From the cell containing the given text, extract its center point as (x, y) coordinate. 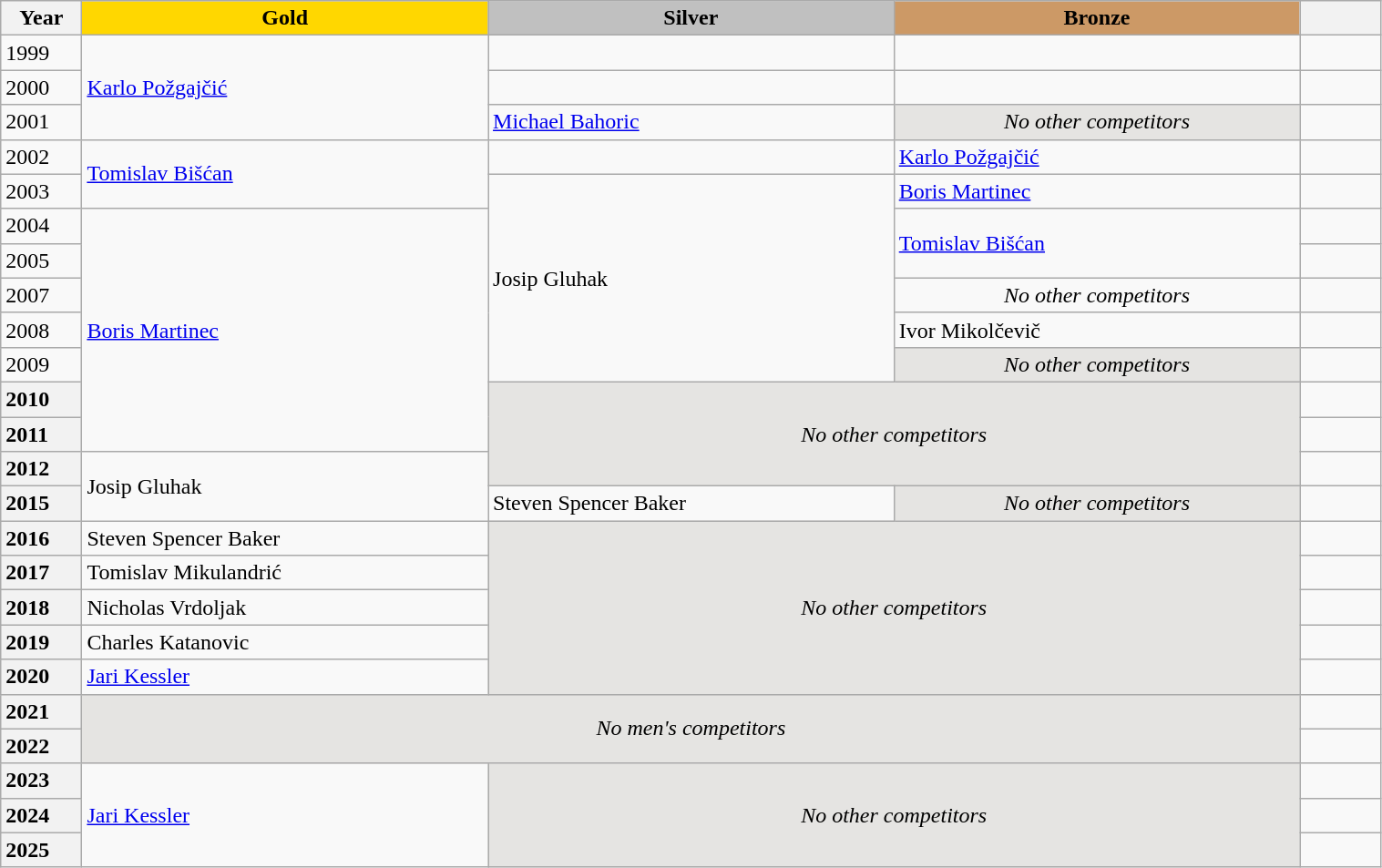
2008 (42, 330)
Silver (691, 18)
2015 (42, 504)
2002 (42, 157)
2016 (42, 538)
2007 (42, 295)
1999 (42, 53)
2001 (42, 122)
2004 (42, 226)
2011 (42, 434)
Charles Katanovic (285, 642)
Bronze (1097, 18)
2010 (42, 399)
2005 (42, 260)
2012 (42, 469)
2019 (42, 642)
2003 (42, 191)
Year (42, 18)
Ivor Mikolčevič (1097, 330)
2020 (42, 677)
Gold (285, 18)
2009 (42, 364)
2017 (42, 573)
2024 (42, 815)
2023 (42, 781)
Michael Bahoric (691, 122)
2018 (42, 608)
2000 (42, 87)
Nicholas Vrdoljak (285, 608)
2021 (42, 711)
No men's competitors (691, 729)
Tomislav Mikulandrić (285, 573)
2025 (42, 850)
2022 (42, 746)
